Return [X, Y] of the center of cell containing provided text 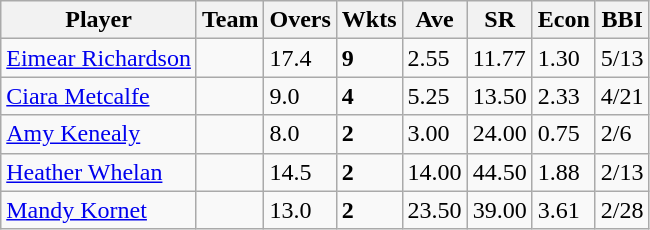
Eimear Richardson [99, 58]
Player [99, 20]
BBI [622, 20]
14.5 [300, 172]
3.00 [434, 134]
3.61 [564, 210]
24.00 [500, 134]
44.50 [500, 172]
17.4 [300, 58]
5.25 [434, 96]
8.0 [300, 134]
2/13 [622, 172]
11.77 [500, 58]
Wkts [369, 20]
Ave [434, 20]
0.75 [564, 134]
2.33 [564, 96]
1.30 [564, 58]
Overs [300, 20]
13.50 [500, 96]
Team [230, 20]
1.88 [564, 172]
14.00 [434, 172]
2/28 [622, 210]
SR [500, 20]
Heather Whelan [99, 172]
Mandy Kornet [99, 210]
23.50 [434, 210]
9 [369, 58]
Ciara Metcalfe [99, 96]
9.0 [300, 96]
39.00 [500, 210]
4/21 [622, 96]
2.55 [434, 58]
2/6 [622, 134]
5/13 [622, 58]
Amy Kenealy [99, 134]
13.0 [300, 210]
Econ [564, 20]
4 [369, 96]
